Search for the cell housing the specified text and yield its (X, Y) center coordinate. 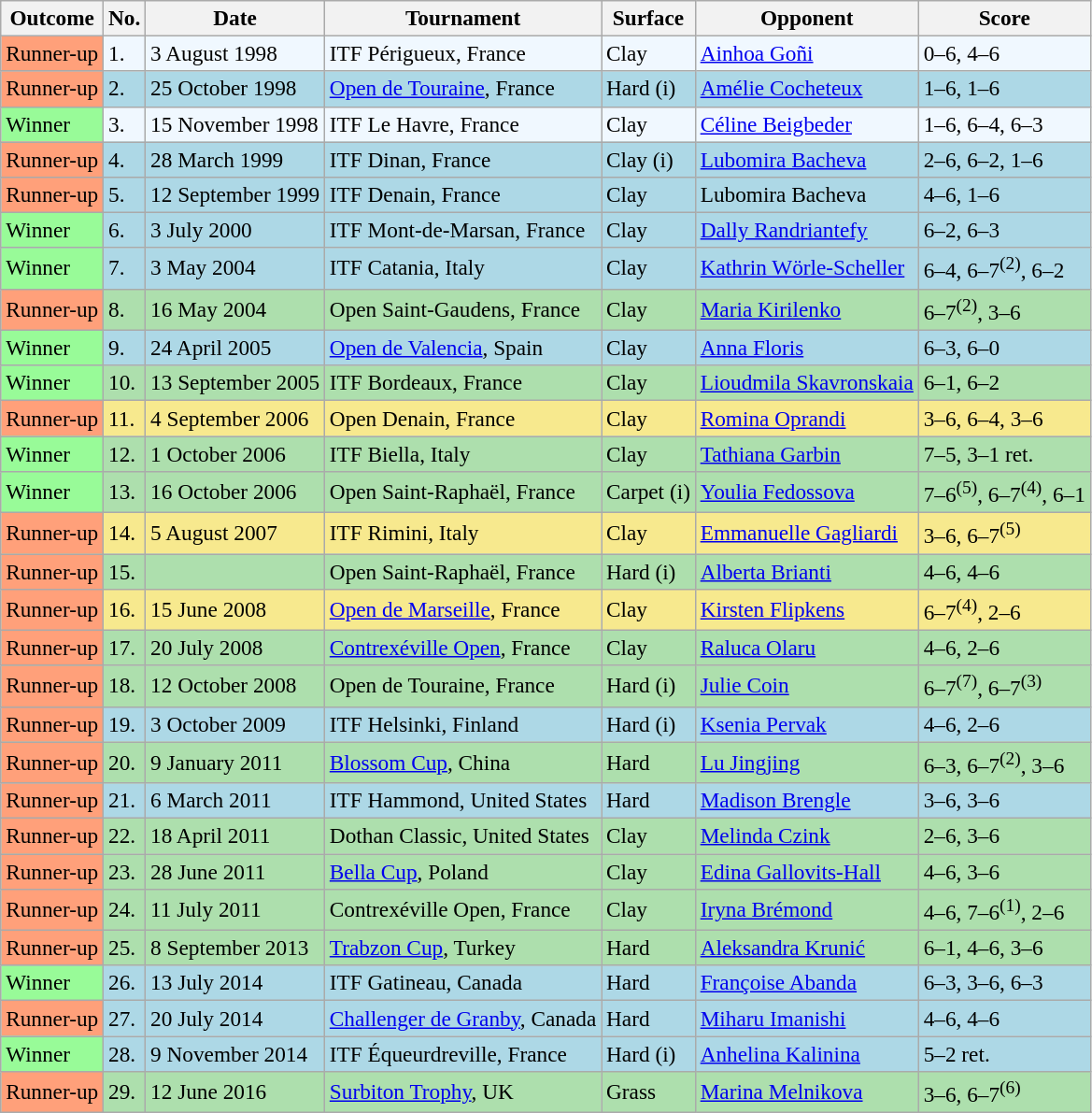
4–6, 3–6 (1004, 871)
11. (125, 418)
1. (125, 53)
7–5, 3–1 ret. (1004, 453)
Challenger de Granby, Canada (462, 1018)
Clay (i) (648, 159)
ITF Helsinki, Finland (462, 724)
ITF Mont-de-Marsan, France (462, 230)
Alberta Brianti (807, 571)
4. (125, 159)
6–3, 6–7(2), 3–6 (1004, 762)
24 April 2005 (235, 348)
29. (125, 1092)
12. (125, 453)
4 September 2006 (235, 418)
14. (125, 533)
5. (125, 194)
9 January 2011 (235, 762)
Madison Brengle (807, 800)
Anhelina Kalinina (807, 1053)
12 October 2008 (235, 686)
ITF Périgueux, France (462, 53)
13. (125, 492)
Open de Valencia, Spain (462, 348)
Surbiton Trophy, UK (462, 1092)
ITF Gatineau, Canada (462, 983)
ITF Bordeaux, France (462, 383)
18 April 2011 (235, 835)
6–3, 6–0 (1004, 348)
Céline Beigbeder (807, 124)
3–6, 3–6 (1004, 800)
Score (1004, 18)
1–6, 1–6 (1004, 89)
Open Denain, France (462, 418)
Outcome (52, 18)
27. (125, 1018)
3 October 2009 (235, 724)
25 October 1998 (235, 89)
Grass (648, 1092)
Iryna Brémond (807, 909)
12 September 1999 (235, 194)
6–4, 6–7(2), 6–2 (1004, 268)
15 November 1998 (235, 124)
19. (125, 724)
Marina Melnikova (807, 1092)
Tournament (462, 18)
6. (125, 230)
Bella Cup, Poland (462, 871)
16 May 2004 (235, 309)
Raluca Olaru (807, 648)
Melinda Czink (807, 835)
Date (235, 18)
8 September 2013 (235, 948)
5 August 2007 (235, 533)
Emmanuelle Gagliardi (807, 533)
5–2 ret. (1004, 1053)
7–6(5), 6–7(4), 6–1 (1004, 492)
Ainhoa Goñi (807, 53)
Blossom Cup, China (462, 762)
11 July 2011 (235, 909)
4–6, 1–6 (1004, 194)
25. (125, 948)
12 June 2016 (235, 1092)
21. (125, 800)
16 October 2006 (235, 492)
Julie Coin (807, 686)
9 November 2014 (235, 1053)
Dally Randriantefy (807, 230)
6–7(4), 2–6 (1004, 609)
4–6, 7–6(1), 2–6 (1004, 909)
6–7(2), 3–6 (1004, 309)
Maria Kirilenko (807, 309)
28 June 2011 (235, 871)
16. (125, 609)
ITF Catania, Italy (462, 268)
Kirsten Flipkens (807, 609)
ITF Dinan, France (462, 159)
ITF Biella, Italy (462, 453)
6–1, 6–2 (1004, 383)
10. (125, 383)
No. (125, 18)
ITF Équeurdreville, France (462, 1053)
3–6, 6–7(6) (1004, 1092)
Dothan Classic, United States (462, 835)
6–1, 4–6, 3–6 (1004, 948)
28 March 1999 (235, 159)
Lu Jingjing (807, 762)
3 May 2004 (235, 268)
Trabzon Cup, Turkey (462, 948)
Open de Marseille, France (462, 609)
Open Saint-Gaudens, France (462, 309)
23. (125, 871)
Youlia Fedossova (807, 492)
20. (125, 762)
1–6, 6–4, 6–3 (1004, 124)
Romina Oprandi (807, 418)
7. (125, 268)
9. (125, 348)
3–6, 6–4, 3–6 (1004, 418)
6 March 2011 (235, 800)
ITF Rimini, Italy (462, 533)
22. (125, 835)
8. (125, 309)
Aleksandra Krunić (807, 948)
15. (125, 571)
3–6, 6–7(5) (1004, 533)
2. (125, 89)
28. (125, 1053)
17. (125, 648)
Ksenia Pervak (807, 724)
3 July 2000 (235, 230)
Tathiana Garbin (807, 453)
ITF Le Havre, France (462, 124)
ITF Hammond, United States (462, 800)
Anna Floris (807, 348)
18. (125, 686)
3. (125, 124)
0–6, 4–6 (1004, 53)
13 September 2005 (235, 383)
6–2, 6–3 (1004, 230)
Françoise Abanda (807, 983)
Opponent (807, 18)
24. (125, 909)
ITF Denain, France (462, 194)
26. (125, 983)
20 July 2014 (235, 1018)
6–3, 3–6, 6–3 (1004, 983)
Edina Gallovits-Hall (807, 871)
6–7(7), 6–7(3) (1004, 686)
20 July 2008 (235, 648)
Kathrin Wörle-Scheller (807, 268)
1 October 2006 (235, 453)
Miharu Imanishi (807, 1018)
2–6, 6–2, 1–6 (1004, 159)
Lioudmila Skavronskaia (807, 383)
15 June 2008 (235, 609)
Carpet (i) (648, 492)
13 July 2014 (235, 983)
2–6, 3–6 (1004, 835)
Surface (648, 18)
3 August 1998 (235, 53)
Amélie Cocheteux (807, 89)
